Scan for the cell matching the given text and deliver its [x, y] coordinate at center. 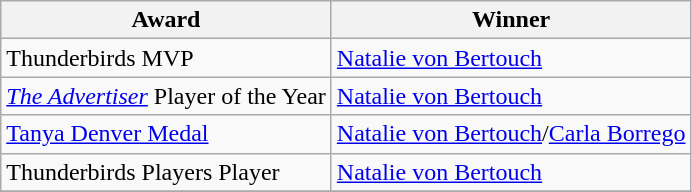
Natalie von Bertouch/Carla Borrego [511, 134]
Award [166, 20]
The Advertiser Player of the Year [166, 96]
Tanya Denver Medal [166, 134]
Winner [511, 20]
Thunderbirds Players Player [166, 172]
Thunderbirds MVP [166, 58]
